Pinpoint the cell where the given text exists, returning its (x, y) midpoint coordinate. 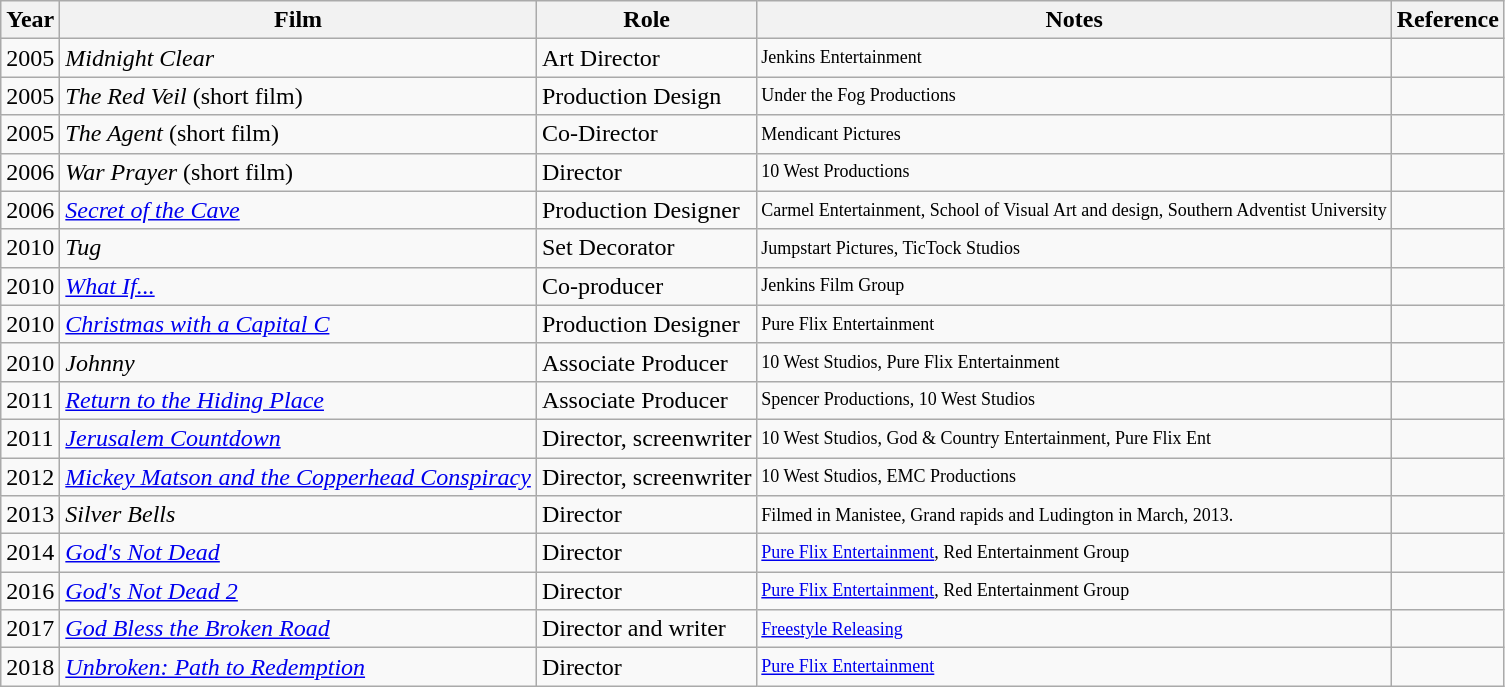
Tug (298, 248)
Set Decorator (646, 248)
Johnny (298, 362)
Spencer Productions, 10 West Studios (1074, 400)
Mendicant Pictures (1074, 134)
What If... (298, 286)
God Bless the Broken Road (298, 629)
Art Director (646, 58)
Jenkins Entertainment (1074, 58)
Year (30, 20)
Under the Fog Productions (1074, 96)
Christmas with a Capital C (298, 324)
Reference (1448, 20)
Return to the Hiding Place (298, 400)
2016 (30, 591)
Secret of the Cave (298, 210)
God's Not Dead (298, 553)
2014 (30, 553)
10 West Productions (1074, 172)
Jumpstart Pictures, TicTock Studios (1074, 248)
2013 (30, 515)
Film (298, 20)
Unbroken: Path to Redemption (298, 667)
God's Not Dead 2 (298, 591)
Co-Director (646, 134)
Director and writer (646, 629)
Carmel Entertainment, School of Visual Art and design, Southern Adventist University (1074, 210)
Midnight Clear (298, 58)
Production Design (646, 96)
2017 (30, 629)
War Prayer (short film) (298, 172)
Filmed in Manistee, Grand rapids and Ludington in March, 2013. (1074, 515)
Co-producer (646, 286)
2018 (30, 667)
10 West Studios, God & Country Entertainment, Pure Flix Ent (1074, 438)
Freestyle Releasing (1074, 629)
The Agent (short film) (298, 134)
Jerusalem Countdown (298, 438)
Role (646, 20)
Silver Bells (298, 515)
The Red Veil (short film) (298, 96)
10 West Studios, Pure Flix Entertainment (1074, 362)
2012 (30, 477)
10 West Studios, EMC Productions (1074, 477)
Jenkins Film Group (1074, 286)
Notes (1074, 20)
Mickey Matson and the Copperhead Conspiracy (298, 477)
